For the text-containing cell, return its midpoint in [X, Y] coordinate format. 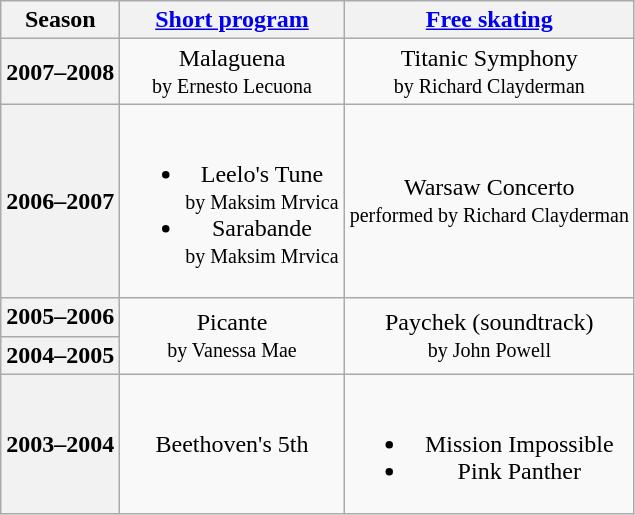
Warsaw Concerto performed by Richard Clayderman [489, 201]
Free skating [489, 20]
Paychek (soundtrack) by John Powell [489, 336]
Season [60, 20]
Malaguena by Ernesto Lecuona [232, 72]
Leelo's Tune by Maksim Mrvica Sarabande by Maksim Mrvica [232, 201]
2007–2008 [60, 72]
2006–2007 [60, 201]
Titanic Symphony by Richard Clayderman [489, 72]
2005–2006 [60, 317]
Mission ImpossiblePink Panther [489, 444]
Short program [232, 20]
2004–2005 [60, 355]
Beethoven's 5th [232, 444]
2003–2004 [60, 444]
Picante by Vanessa Mae [232, 336]
